Output the [X, Y] coordinate of the center of the cell containing the given text.  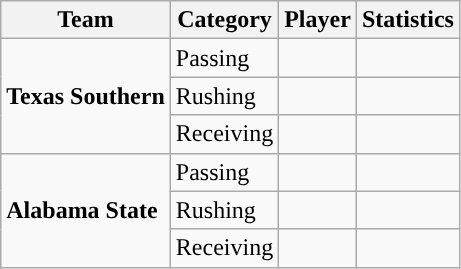
Alabama State [86, 210]
Category [224, 20]
Statistics [408, 20]
Player [318, 20]
Team [86, 20]
Texas Southern [86, 96]
